For the text-containing cell, return its midpoint in (x, y) coordinate format. 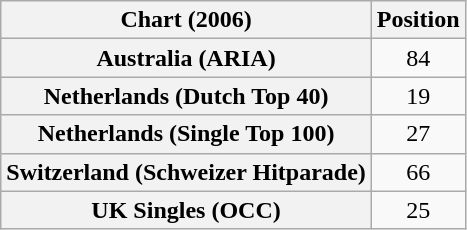
Switzerland (Schweizer Hitparade) (186, 172)
Australia (ARIA) (186, 58)
Position (418, 20)
66 (418, 172)
84 (418, 58)
25 (418, 210)
Netherlands (Single Top 100) (186, 134)
27 (418, 134)
19 (418, 96)
Chart (2006) (186, 20)
Netherlands (Dutch Top 40) (186, 96)
UK Singles (OCC) (186, 210)
